Find where the given text appears and provide that cell's center as (X, Y) coordinate. 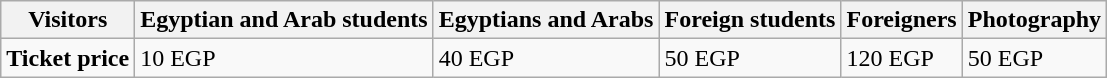
120 EGP (902, 58)
40 EGP (546, 58)
Foreign students (750, 20)
Egyptians and Arabs (546, 20)
Photography (1034, 20)
Ticket price (68, 58)
Visitors (68, 20)
Foreigners (902, 20)
Egyptian and Arab students (284, 20)
10 EGP (284, 58)
